Output the (x, y) coordinate of the center of the cell containing the given text.  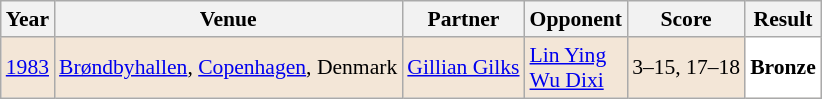
Result (783, 19)
Bronze (783, 68)
Opponent (576, 19)
Brøndbyhallen, Copenhagen, Denmark (228, 68)
1983 (28, 68)
Score (686, 19)
Partner (463, 19)
Venue (228, 19)
Year (28, 19)
Lin Ying Wu Dixi (576, 68)
3–15, 17–18 (686, 68)
Gillian Gilks (463, 68)
